Capture the cell that displays the provided text and extract its (x, y) central coordinate. 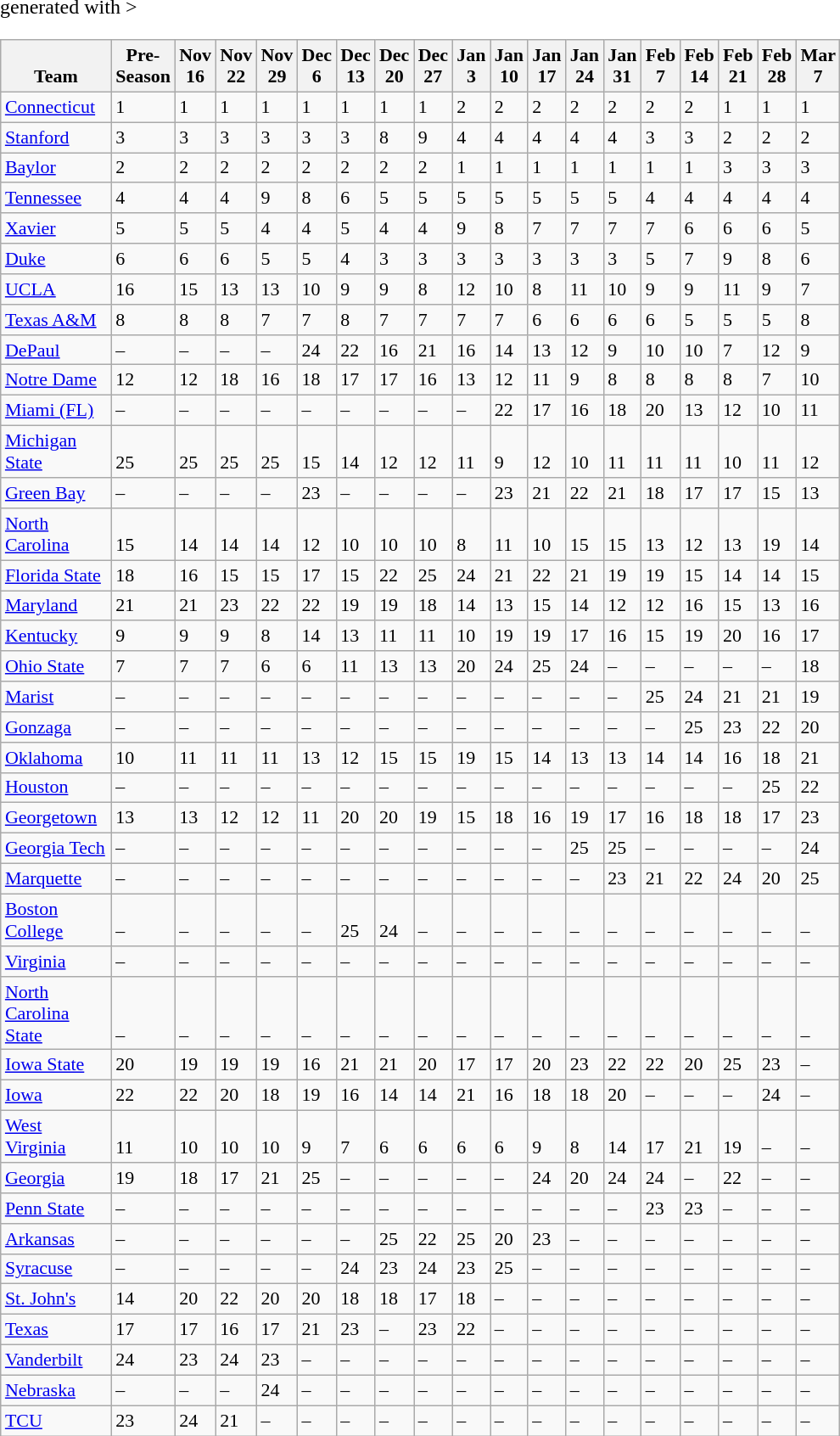
Virginia (56, 961)
Connecticut (56, 107)
Jan 10 (509, 66)
West Virginia (56, 1136)
Dec 27 (434, 66)
Gonzaga (56, 727)
Vanderbilt (56, 1360)
St. John's (56, 1299)
Green Bay (56, 493)
Miami (FL) (56, 411)
Oklahoma (56, 757)
Mar 7 (818, 66)
Georgetown (56, 818)
Jan 17 (546, 66)
Feb 14 (699, 66)
Notre Dame (56, 380)
Nov 16 (195, 66)
North Carolina (56, 533)
Dec 20 (395, 66)
Tennessee (56, 198)
Penn State (56, 1209)
Nov 29 (277, 66)
Nov 22 (236, 66)
Georgia Tech (56, 849)
TCU (56, 1421)
Georgia (56, 1178)
Feb 7 (661, 66)
Pre- Season (143, 66)
Xavier (56, 228)
Texas (56, 1330)
Duke (56, 259)
Michigan State (56, 452)
Nebraska (56, 1390)
Ohio State (56, 666)
Texas A&M (56, 319)
Iowa State (56, 1065)
Jan 31 (622, 66)
Marist (56, 697)
Florida State (56, 575)
Syracuse (56, 1269)
Dec 13 (356, 66)
Houston (56, 788)
Jan 3 (471, 66)
UCLA (56, 289)
Stanford (56, 137)
Maryland (56, 606)
Jan 24 (585, 66)
DePaul (56, 350)
Iowa (56, 1096)
Arkansas (56, 1238)
Marquette (56, 878)
Feb 28 (777, 66)
Baylor (56, 168)
Kentucky (56, 636)
Team (56, 66)
Dec 6 (316, 66)
Feb 21 (738, 66)
Boston College (56, 920)
North Carolina State (56, 1013)
